Extract the [X, Y] coordinate from the center of the cell holding the provided text.  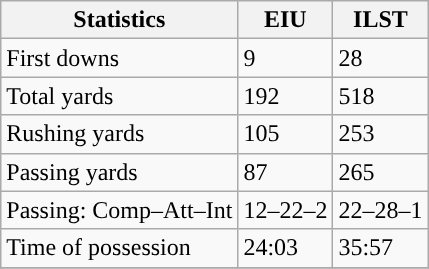
Time of possession [120, 248]
Rushing yards [120, 134]
87 [286, 172]
Statistics [120, 20]
22–28–1 [380, 210]
12–22–2 [286, 210]
192 [286, 96]
9 [286, 58]
Total yards [120, 96]
253 [380, 134]
518 [380, 96]
First downs [120, 58]
28 [380, 58]
265 [380, 172]
105 [286, 134]
Passing: Comp–Att–Int [120, 210]
ILST [380, 20]
Passing yards [120, 172]
24:03 [286, 248]
35:57 [380, 248]
EIU [286, 20]
